Output the (x, y) coordinate of the center of the cell containing the given text.  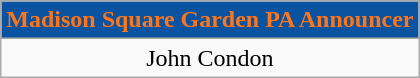
John Condon (210, 58)
Madison Square Garden PA Announcer (210, 20)
